Identify which cell holds the provided text, then report its (x, y) central coordinate. 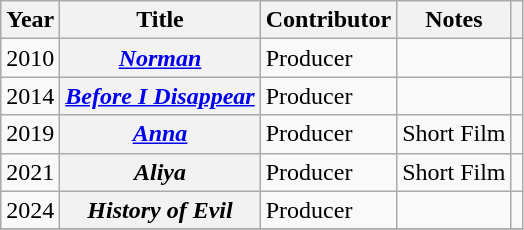
Aliya (160, 172)
2024 (30, 210)
2010 (30, 58)
2019 (30, 134)
Year (30, 20)
Norman (160, 58)
Anna (160, 134)
2021 (30, 172)
2014 (30, 96)
Before I Disappear (160, 96)
History of Evil (160, 210)
Title (160, 20)
Contributor (328, 20)
Notes (454, 20)
